Identify which cell holds the provided text, then report its [X, Y] central coordinate. 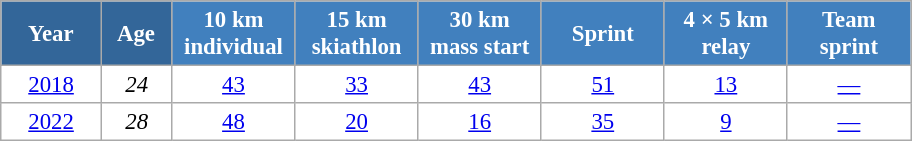
16 [480, 122]
4 × 5 km relay [726, 34]
2022 [52, 122]
33 [356, 85]
9 [726, 122]
28 [136, 122]
2018 [52, 85]
24 [136, 85]
20 [356, 122]
13 [726, 85]
Sprint [602, 34]
Team sprint [848, 34]
Age [136, 34]
10 km individual [234, 34]
51 [602, 85]
48 [234, 122]
35 [602, 122]
Year [52, 34]
15 km skiathlon [356, 34]
30 km mass start [480, 34]
